Identify which cell holds the provided text, then report its [X, Y] central coordinate. 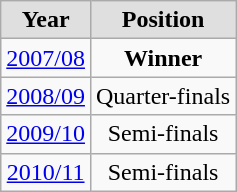
2009/10 [46, 134]
Position [162, 20]
2007/08 [46, 58]
2008/09 [46, 96]
Winner [162, 58]
2010/11 [46, 172]
Year [46, 20]
Quarter-finals [162, 96]
